Return the (x, y) coordinate for the center point of the cell that contains the specified text.  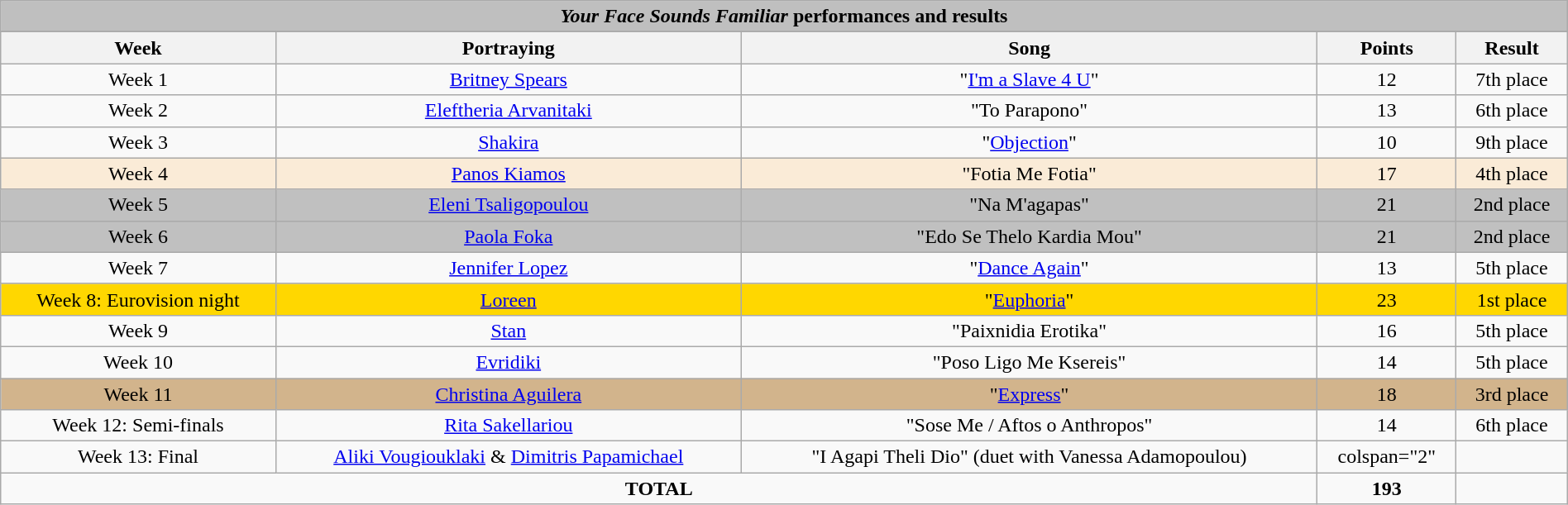
Week 10 (139, 362)
Jennifer Lopez (508, 268)
Evridiki (508, 362)
"Dance Again" (1029, 268)
Week 13: Final (139, 457)
"I Agapi Theli Dio" (duet with Vanessa Adamopoulou) (1029, 457)
10 (1387, 142)
12 (1387, 79)
18 (1387, 394)
Aliki Vougiouklaki & Dimitris Papamichael (508, 457)
"Express" (1029, 394)
Week 5 (139, 205)
Week 9 (139, 331)
Week 12: Semi-finals (139, 426)
colspan="2" (1387, 457)
1st place (1512, 299)
Britney Spears (508, 79)
7th place (1512, 79)
"Objection" (1029, 142)
Week (139, 48)
Your Face Sounds Familiar performances and results (784, 17)
"Poso Ligo Me Ksereis" (1029, 362)
"To Parapono" (1029, 111)
23 (1387, 299)
TOTAL (659, 488)
3rd place (1512, 394)
4th place (1512, 174)
Week 2 (139, 111)
Result (1512, 48)
"Sose Me / Aftos o Anthropos" (1029, 426)
Eleni Tsaligopoulou (508, 205)
Eleftheria Arvanitaki (508, 111)
9th place (1512, 142)
Week 3 (139, 142)
"Fotia Me Fotia" (1029, 174)
"Na M'agapas" (1029, 205)
Shakira (508, 142)
Song (1029, 48)
"Euphoria" (1029, 299)
Week 11 (139, 394)
"I'm a Slave 4 U" (1029, 79)
Week 4 (139, 174)
Portraying (508, 48)
"Edo Se Thelo Kardia Mou" (1029, 236)
Panos Kiamos (508, 174)
Christina Aguilera (508, 394)
Points (1387, 48)
Week 6 (139, 236)
193 (1387, 488)
"Paixnidia Erotika" (1029, 331)
Week 1 (139, 79)
Rita Sakellariou (508, 426)
Paola Foka (508, 236)
Stan (508, 331)
Loreen (508, 299)
16 (1387, 331)
17 (1387, 174)
Week 8: Eurovision night (139, 299)
Week 7 (139, 268)
